From the cell containing the given text, extract its center point as [x, y] coordinate. 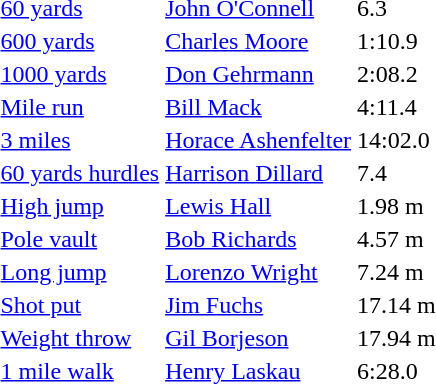
Bob Richards [258, 239]
Harrison Dillard [258, 173]
Lorenzo Wright [258, 272]
Don Gehrmann [258, 74]
Jim Fuchs [258, 305]
Horace Ashenfelter [258, 140]
Bill Mack [258, 107]
Charles Moore [258, 41]
Gil Borjeson [258, 338]
Lewis Hall [258, 206]
